From the cell containing the given text, extract its center point as (x, y) coordinate. 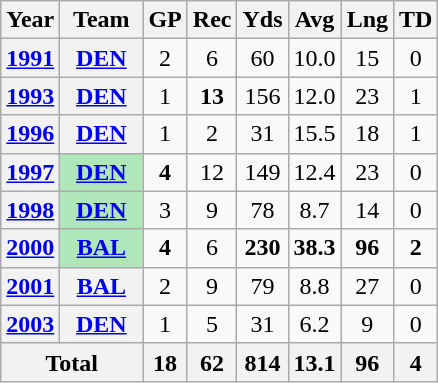
Avg (314, 20)
1991 (30, 58)
GP (165, 20)
6.2 (314, 324)
2003 (30, 324)
Lng (367, 20)
10.0 (314, 58)
12.4 (314, 172)
12 (212, 172)
62 (212, 362)
14 (367, 210)
38.3 (314, 248)
78 (262, 210)
TD (416, 20)
149 (262, 172)
12.0 (314, 96)
2001 (30, 286)
Team (102, 20)
814 (262, 362)
1997 (30, 172)
15 (367, 58)
5 (212, 324)
27 (367, 286)
1998 (30, 210)
8.7 (314, 210)
Total (72, 362)
1996 (30, 134)
156 (262, 96)
3 (165, 210)
2000 (30, 248)
60 (262, 58)
Rec (212, 20)
79 (262, 286)
13.1 (314, 362)
8.8 (314, 286)
Year (30, 20)
13 (212, 96)
230 (262, 248)
1993 (30, 96)
15.5 (314, 134)
Yds (262, 20)
